Return (x, y) of the center of cell containing provided text 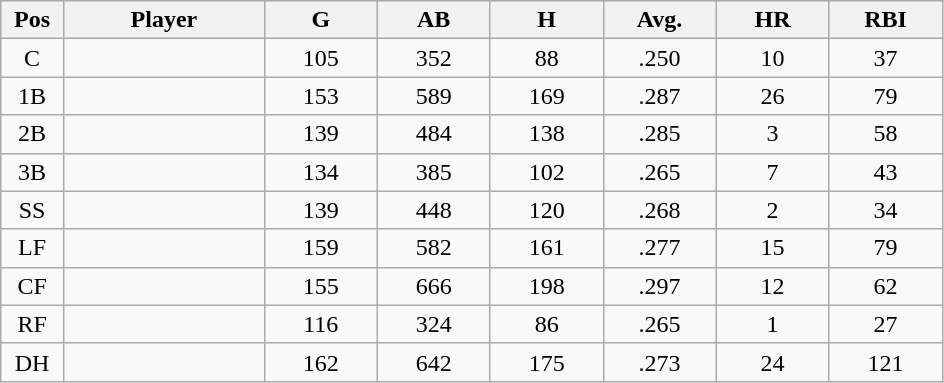
24 (772, 362)
.285 (660, 134)
12 (772, 286)
AB (434, 20)
1 (772, 324)
102 (546, 172)
Pos (32, 20)
589 (434, 96)
121 (886, 362)
HR (772, 20)
134 (320, 172)
198 (546, 286)
138 (546, 134)
.273 (660, 362)
34 (886, 210)
10 (772, 58)
27 (886, 324)
62 (886, 286)
162 (320, 362)
385 (434, 172)
155 (320, 286)
324 (434, 324)
G (320, 20)
Player (164, 20)
88 (546, 58)
26 (772, 96)
.250 (660, 58)
LF (32, 248)
C (32, 58)
642 (434, 362)
1B (32, 96)
2B (32, 134)
153 (320, 96)
15 (772, 248)
43 (886, 172)
DH (32, 362)
448 (434, 210)
175 (546, 362)
SS (32, 210)
CF (32, 286)
169 (546, 96)
582 (434, 248)
352 (434, 58)
.277 (660, 248)
3 (772, 134)
.268 (660, 210)
7 (772, 172)
Avg. (660, 20)
484 (434, 134)
37 (886, 58)
H (546, 20)
.297 (660, 286)
86 (546, 324)
RF (32, 324)
.287 (660, 96)
666 (434, 286)
159 (320, 248)
3B (32, 172)
RBI (886, 20)
105 (320, 58)
58 (886, 134)
2 (772, 210)
120 (546, 210)
161 (546, 248)
116 (320, 324)
